Determine the (X, Y) coordinate at the center of the cell enclosing the given text.  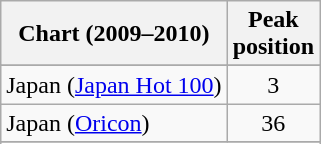
Chart (2009–2010) (114, 34)
Japan (Oricon) (114, 123)
3 (273, 85)
36 (273, 123)
Japan (Japan Hot 100) (114, 85)
Peakposition (273, 34)
